Identify which cell holds the provided text, then report its [x, y] central coordinate. 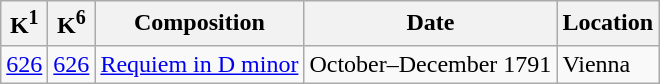
K6 [72, 24]
Composition [200, 24]
K1 [24, 24]
Location [608, 24]
Date [430, 24]
Requiem in D minor [200, 64]
Vienna [608, 64]
October–December 1791 [430, 64]
